Determine the [x, y] coordinate at the center of the cell enclosing the given text.  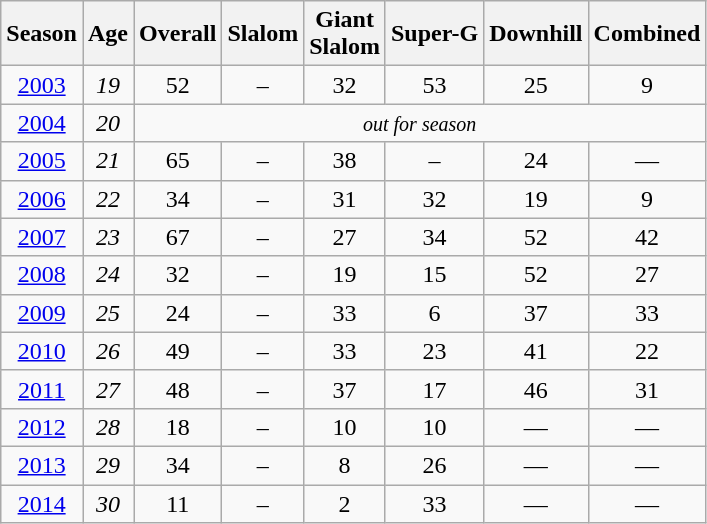
Combined [647, 34]
2005 [42, 161]
2008 [42, 275]
30 [108, 503]
Season [42, 34]
2004 [42, 123]
67 [178, 237]
2 [345, 503]
8 [345, 465]
2006 [42, 199]
2012 [42, 427]
2009 [42, 313]
46 [536, 389]
2014 [42, 503]
2003 [42, 85]
15 [434, 275]
17 [434, 389]
21 [108, 161]
38 [345, 161]
28 [108, 427]
Super-G [434, 34]
Slalom [263, 34]
6 [434, 313]
2013 [42, 465]
20 [108, 123]
29 [108, 465]
2011 [42, 389]
GiantSlalom [345, 34]
18 [178, 427]
48 [178, 389]
41 [536, 351]
53 [434, 85]
49 [178, 351]
Age [108, 34]
11 [178, 503]
2010 [42, 351]
Overall [178, 34]
2007 [42, 237]
65 [178, 161]
Downhill [536, 34]
42 [647, 237]
out for season [420, 123]
